From the cell containing the given text, extract its center point as (X, Y) coordinate. 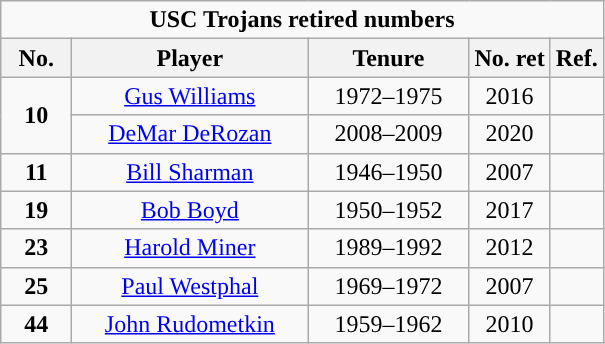
2016 (510, 96)
2008–2009 (388, 134)
1989–1992 (388, 248)
2017 (510, 210)
44 (36, 324)
11 (36, 172)
2010 (510, 324)
2012 (510, 248)
Gus Williams (190, 96)
1950–1952 (388, 210)
1972–1975 (388, 96)
25 (36, 286)
1969–1972 (388, 286)
USC Trojans retired numbers (302, 20)
10 (36, 115)
Harold Miner (190, 248)
Tenure (388, 58)
DeMar DeRozan (190, 134)
2020 (510, 134)
1946–1950 (388, 172)
No. (36, 58)
Bob Boyd (190, 210)
Ref. (576, 58)
Player (190, 58)
Paul Westphal (190, 286)
Bill Sharman (190, 172)
John Rudometkin (190, 324)
No. ret (510, 58)
23 (36, 248)
1959–1962 (388, 324)
19 (36, 210)
